Scan for the cell matching the given text and deliver its (x, y) coordinate at center. 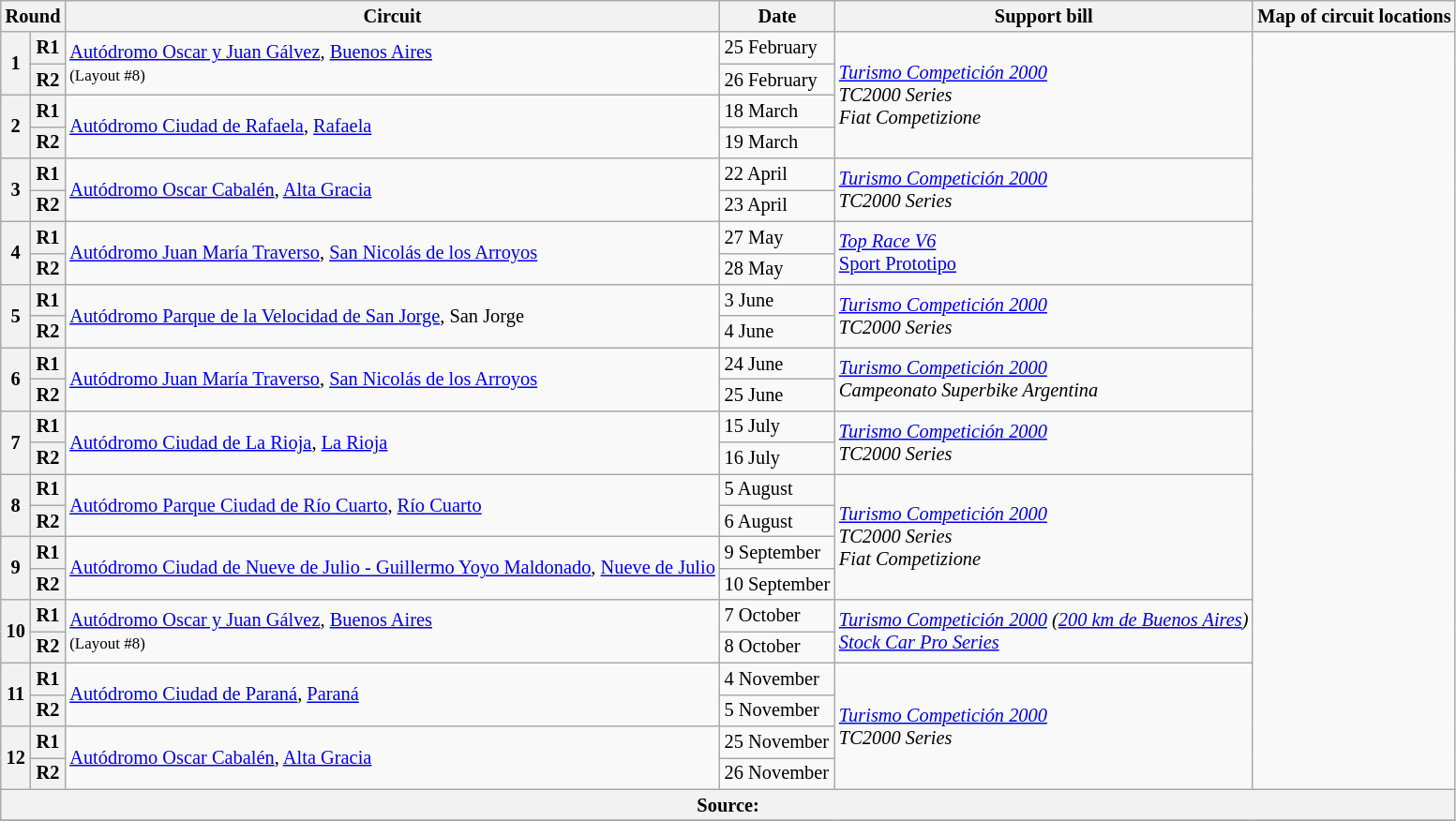
18 March (777, 111)
Top Race V6Sport Prototipo (1043, 253)
Autódromo Parque de la Velocidad de San Jorge, San Jorge (392, 315)
25 June (777, 395)
5 August (777, 489)
3 (16, 189)
Circuit (392, 16)
2 (16, 126)
26 November (777, 773)
Turismo Competición 2000 Campeonato Superbike Argentina (1043, 379)
Autódromo Ciudad de Nueve de Julio - Guillermo Yoyo Maldonado, Nueve de Julio (392, 568)
Source: (728, 805)
Turismo Competición 2000 (200 km de Buenos Aires)Stock Car Pro Series (1043, 632)
15 July (777, 426)
12 (16, 757)
26 February (777, 80)
1 (16, 64)
Round (34, 16)
4 (16, 253)
23 April (777, 205)
10 (16, 632)
Support bill (1043, 16)
5 (16, 315)
Autódromo Ciudad de La Rioja, La Rioja (392, 442)
Map of circuit locations (1354, 16)
10 September (777, 584)
4 June (777, 332)
9 (16, 568)
25 February (777, 48)
6 August (777, 521)
24 June (777, 364)
8 (16, 504)
7 (16, 442)
7 October (777, 616)
9 September (777, 552)
Autódromo Ciudad de Paraná, Paraná (392, 694)
16 July (777, 458)
Autódromo Parque Ciudad de Río Cuarto, Río Cuarto (392, 504)
28 May (777, 269)
Autódromo Ciudad de Rafaela, Rafaela (392, 126)
11 (16, 694)
6 (16, 379)
19 March (777, 142)
27 May (777, 237)
5 November (777, 710)
25 November (777, 741)
Date (777, 16)
4 November (777, 679)
22 April (777, 174)
8 October (777, 647)
3 June (777, 300)
